From the cell containing the given text, extract its center point as [X, Y] coordinate. 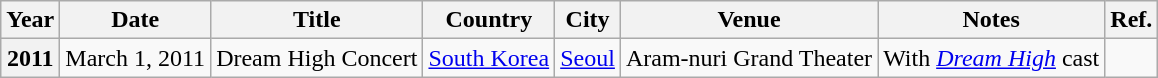
March 1, 2011 [136, 58]
Dream High Concert [317, 58]
Aram-nuri Grand Theater [748, 58]
Seoul [588, 58]
Notes [992, 20]
South Korea [489, 58]
With Dream High cast [992, 58]
Ref. [1132, 20]
2011 [30, 58]
City [588, 20]
Date [136, 20]
Country [489, 20]
Year [30, 20]
Title [317, 20]
Venue [748, 20]
